Locate the cell with the specified text and output its [X, Y] center coordinate. 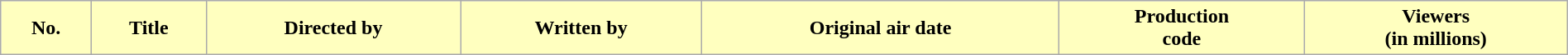
Original air date [880, 28]
Productioncode [1182, 28]
Title [149, 28]
Written by [581, 28]
No. [46, 28]
Viewers(in millions) [1436, 28]
Directed by [332, 28]
